Find where the given text appears and provide that cell's center as (X, Y) coordinate. 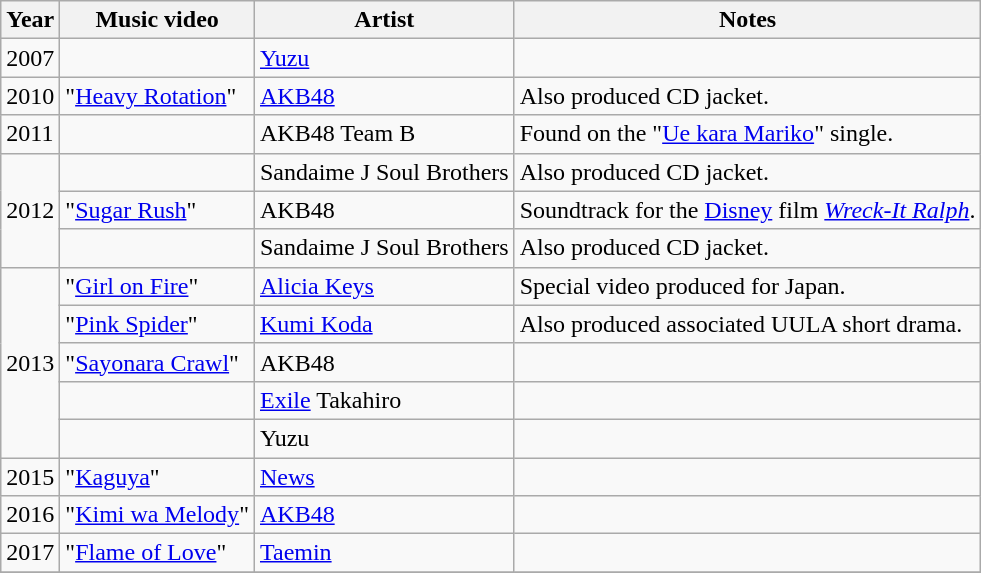
AKB48 Team B (384, 134)
2017 (30, 553)
Also produced associated UULA short drama. (748, 324)
"Pink Spider" (158, 324)
2007 (30, 58)
News (384, 477)
"Kimi wa Melody" (158, 515)
Notes (748, 20)
Exile Takahiro (384, 400)
Kumi Koda (384, 324)
"Flame of Love" (158, 553)
"Sayonara Crawl" (158, 362)
2013 (30, 362)
"Kaguya" (158, 477)
2012 (30, 210)
Soundtrack for the Disney film Wreck-It Ralph. (748, 210)
Special video produced for Japan. (748, 286)
"Sugar Rush" (158, 210)
Taemin (384, 553)
"Heavy Rotation" (158, 96)
2010 (30, 96)
2011 (30, 134)
Year (30, 20)
Artist (384, 20)
Found on the "Ue kara Mariko" single. (748, 134)
"Girl on Fire" (158, 286)
2015 (30, 477)
Alicia Keys (384, 286)
Music video (158, 20)
2016 (30, 515)
